Detect which cell encompasses the target text, then output its [x, y] center coordinate. 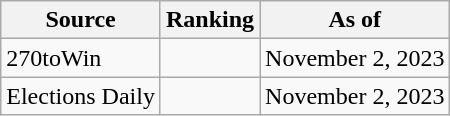
As of [355, 20]
Ranking [210, 20]
Source [81, 20]
Elections Daily [81, 96]
270toWin [81, 58]
